Find where the given text appears and provide that cell's center as [x, y] coordinate. 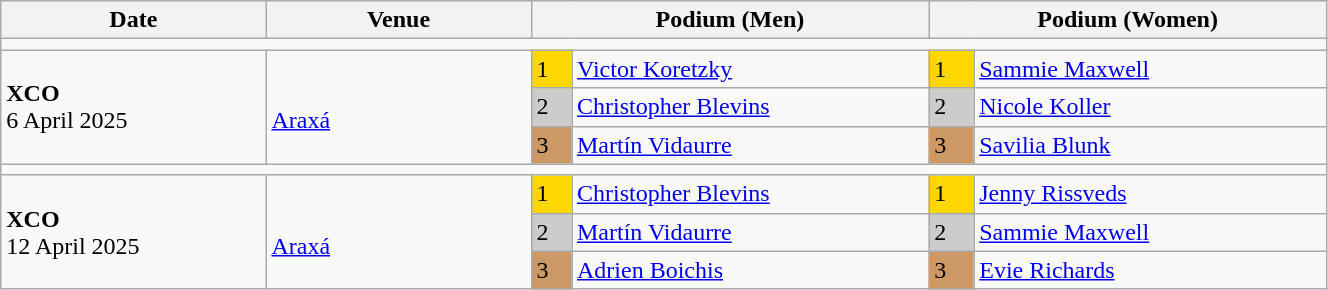
Evie Richards [1150, 270]
Jenny Rissveds [1150, 194]
Adrien Boichis [750, 270]
Venue [398, 20]
Podium (Women) [1128, 20]
Savilia Blunk [1150, 145]
Nicole Koller [1150, 107]
Podium (Men) [730, 20]
Victor Koretzky [750, 69]
Date [134, 20]
XCO 6 April 2025 [134, 107]
XCO 12 April 2025 [134, 232]
